Identify which cell holds the provided text, then report its (x, y) central coordinate. 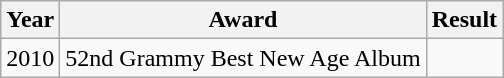
Result (464, 20)
2010 (30, 58)
Award (243, 20)
52nd Grammy Best New Age Album (243, 58)
Year (30, 20)
